Return the (x, y) coordinate for the center point of the cell that contains the specified text.  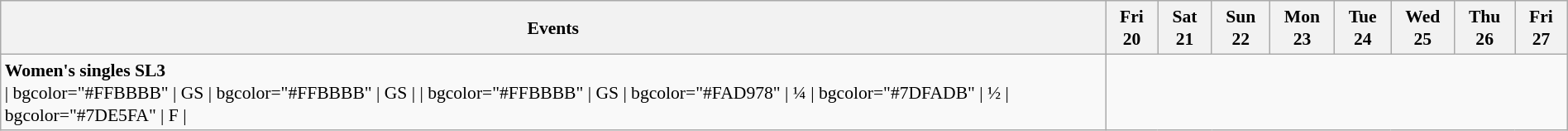
Tue 24 (1363, 27)
Fri 20 (1131, 27)
Sat 21 (1184, 27)
Thu 26 (1485, 27)
Mon 23 (1303, 27)
Sun 22 (1241, 27)
Wed 25 (1422, 27)
Fri 27 (1542, 27)
Events (553, 27)
